Find where the given text appears and provide that cell's center as (X, Y) coordinate. 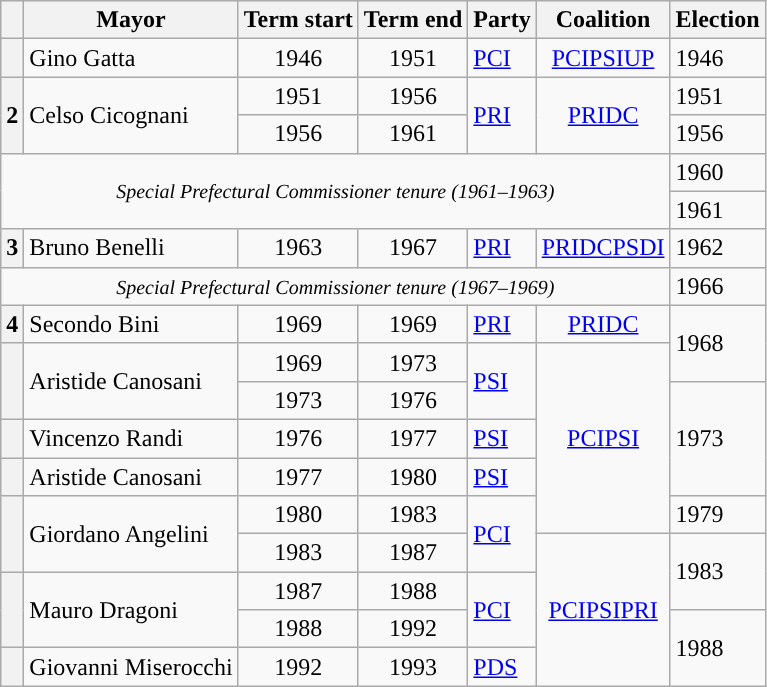
PCIPSI (603, 438)
1967 (413, 248)
1962 (718, 248)
PCIPSIPRI (603, 610)
1960 (718, 172)
Vincenzo Randi (131, 438)
Giordano Angelini (131, 534)
Giovanni Miserocchi (131, 667)
Bruno Benelli (131, 248)
Mauro Dragoni (131, 610)
1968 (718, 343)
3 (12, 248)
PCIPSIUP (603, 58)
Celso Cicognani (131, 115)
PRIDCPSDI (603, 248)
Special Prefectural Commissioner tenure (1967–1969) (336, 286)
2 (12, 115)
4 (12, 324)
Party (502, 20)
Term start (298, 20)
Mayor (131, 20)
1993 (413, 667)
1979 (718, 515)
Term end (413, 20)
Election (718, 20)
Secondo Bini (131, 324)
1963 (298, 248)
1966 (718, 286)
Gino Gatta (131, 58)
Special Prefectural Commissioner tenure (1961–1963) (336, 191)
Coalition (603, 20)
PDS (502, 667)
